Detect which cell encompasses the target text, then output its (X, Y) center coordinate. 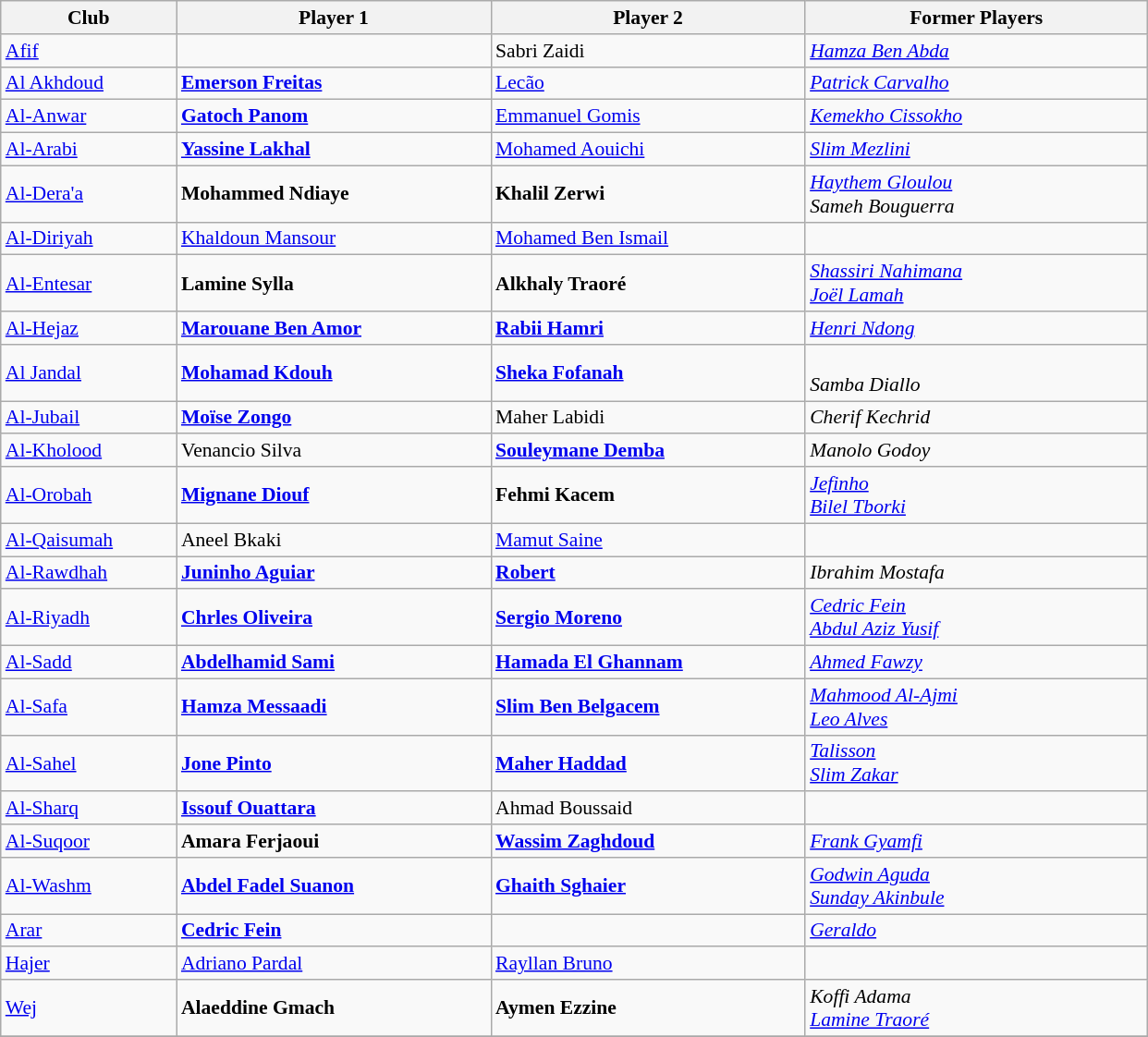
Sabri Zaidi (648, 51)
Al-Safa (89, 706)
Shassiri Nahimana Joël Lamah (976, 283)
Al-Arabi (89, 150)
Al-Kholood (89, 451)
Sergio Moreno (648, 617)
Al-Anwar (89, 116)
Geraldo (976, 931)
Cedric Fein Abdul Aziz Yusif (976, 617)
Chrles Oliveira (334, 617)
Al-Qaisumah (89, 540)
Former Players (976, 18)
Emerson Freitas (334, 83)
Al-Hejaz (89, 328)
Al-Sadd (89, 663)
Amara Ferjaoui (334, 841)
Rayllan Bruno (648, 964)
Mamut Saine (648, 540)
Player 2 (648, 18)
Haythem Gloulou Sameh Bouguerra (976, 194)
Ahmad Boussaid (648, 809)
Afif (89, 51)
Hamza Messaadi (334, 706)
Samba Diallo (976, 373)
Ibrahim Mostafa (976, 573)
Alkhaly Traoré (648, 283)
Slim Ben Belgacem (648, 706)
Al-Sharq (89, 809)
Player 1 (334, 18)
Mohamed Aouichi (648, 150)
Talisson Slim Zakar (976, 763)
Al Jandal (89, 373)
Cherif Kechrid (976, 418)
Adriano Pardal (334, 964)
Robert (648, 573)
Lamine Sylla (334, 283)
Al-Riyadh (89, 617)
Al-Dera'a (89, 194)
Sheka Fofanah (648, 373)
Jone Pinto (334, 763)
Al-Entesar (89, 283)
Emmanuel Gomis (648, 116)
Kemekho Cissokho (976, 116)
Wej (89, 1007)
Abdel Fadel Suanon (334, 885)
Aneel Bkaki (334, 540)
Souleymane Demba (648, 451)
Maher Haddad (648, 763)
Venancio Silva (334, 451)
Rabii Hamri (648, 328)
Henri Ndong (976, 328)
Club (89, 18)
Gatoch Panom (334, 116)
Moïse Zongo (334, 418)
Arar (89, 931)
Mignane Diouf (334, 495)
Alaeddine Gmach (334, 1007)
Mohammed Ndiaye (334, 194)
Mohamad Kdouh (334, 373)
Abdelhamid Sami (334, 663)
Fehmi Kacem (648, 495)
Hamada El Ghannam (648, 663)
Koffi Adama Lamine Traoré (976, 1007)
Frank Gyamfi (976, 841)
Godwin Aguda Sunday Akinbule (976, 885)
Cedric Fein (334, 931)
Yassine Lakhal (334, 150)
Ghaith Sghaier (648, 885)
Hamza Ben Abda (976, 51)
Khalil Zerwi (648, 194)
Mohamed Ben Ismail (648, 238)
Al-Orobah (89, 495)
Jefinho Bilel Tborki (976, 495)
Al-Sahel (89, 763)
Juninho Aguiar (334, 573)
Manolo Godoy (976, 451)
Marouane Ben Amor (334, 328)
Al-Suqoor (89, 841)
Mahmood Al-Ajmi Leo Alves (976, 706)
Aymen Ezzine (648, 1007)
Hajer (89, 964)
Slim Mezlini (976, 150)
Khaldoun Mansour (334, 238)
Ahmed Fawzy (976, 663)
Al Akhdoud (89, 83)
Patrick Carvalho (976, 83)
Al-Jubail (89, 418)
Maher Labidi (648, 418)
Wassim Zaghdoud (648, 841)
Issouf Ouattara (334, 809)
Al-Diriyah (89, 238)
Al-Washm (89, 885)
Al-Rawdhah (89, 573)
Lecão (648, 83)
